Output the (X, Y) coordinate of the center of the cell containing the given text.  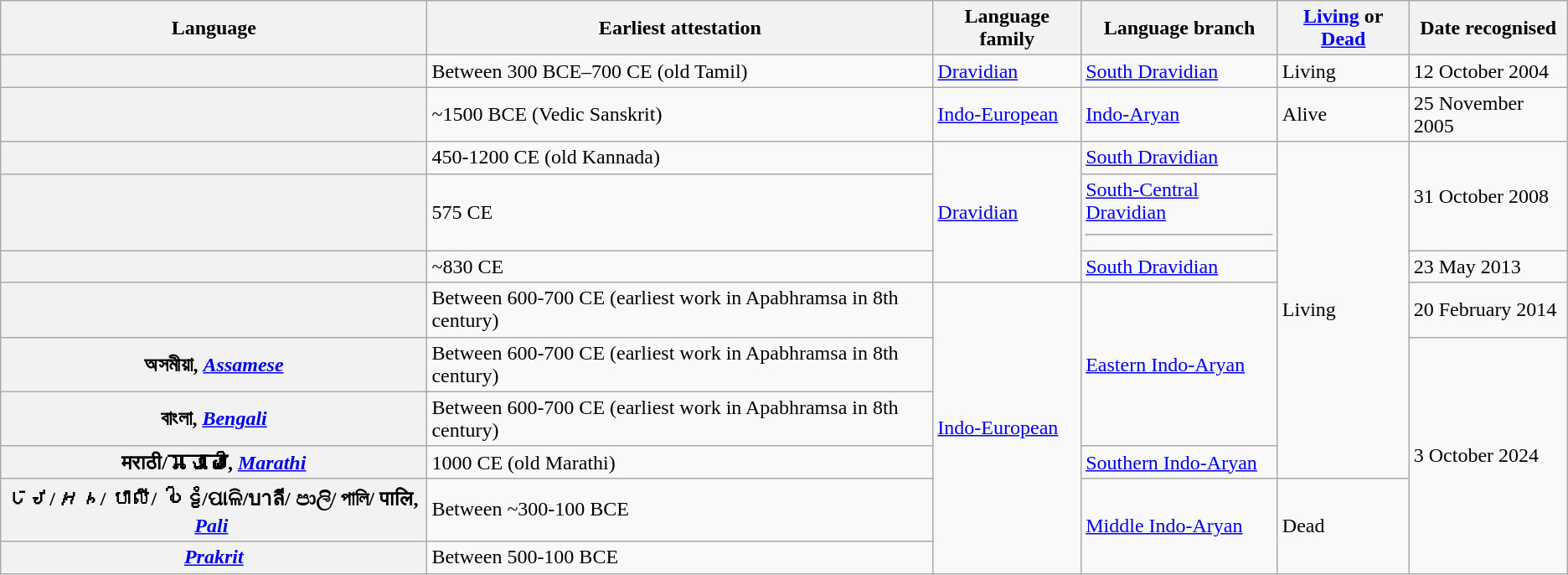
বাংলা, Bengali (214, 419)
Southern Indo-Aryan (1179, 462)
Dead (1344, 526)
~1500 BCE (Vedic Sanskrit) (680, 114)
Between ~300-100 BCE (680, 510)
Prakrit (214, 557)
Language family (1007, 28)
12 October 2004 (1488, 71)
Earliest attestation (680, 28)
Middle Indo-Aryan (1179, 526)
~830 CE (680, 267)
Date recognised (1488, 28)
Language branch (1179, 28)
31 October 2008 (1488, 196)
Between 300 BCE–700 CE (old Tamil) (680, 71)
অসমীয়া, Assamese (214, 364)
3 October 2024 (1488, 455)
South-Central Dravidian (1179, 212)
575 CE (680, 212)
Indo-Aryan (1179, 114)
25 November 2005 (1488, 114)
Living or Dead (1344, 28)
मराठी/𑘦𑘨𑘰𑘙𑘲, Marathi (214, 462)
Between 500-100 BCE (680, 557)
Alive (1344, 114)
1000 CE (old Marathi) (680, 462)
20 February 2014 (1488, 310)
23 May 2013 (1488, 267)
450-1200 CE (old Kannada) (680, 158)
𑀧𑀸𑀮𑀺/ 𐨤𐨫𐨁/ បាលី/ ပါဠိ/ପାଳି/บาลี/ පාලි/ পালি/ पालि, Pali (214, 510)
Eastern Indo-Aryan (1179, 364)
Language (214, 28)
